Capture the cell that displays the provided text and extract its [x, y] central coordinate. 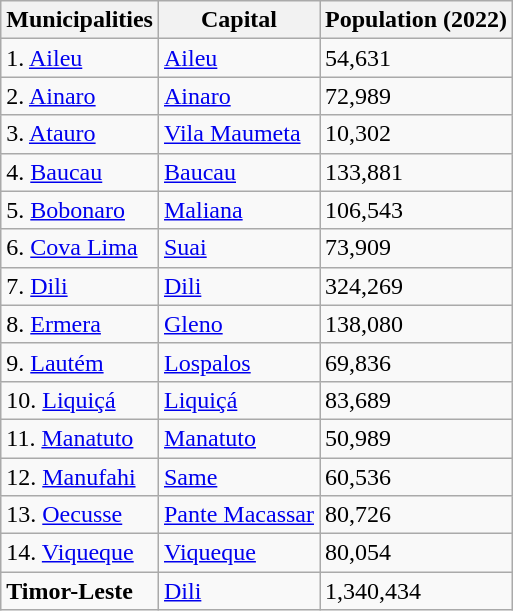
106,543 [416, 210]
80,726 [416, 515]
138,080 [416, 324]
Maliana [238, 210]
4. Baucau [80, 172]
69,836 [416, 362]
Ainaro [238, 96]
Lospalos [238, 362]
83,689 [416, 400]
6. Cova Lima [80, 248]
60,536 [416, 477]
Liquiçá [238, 400]
11. Manatuto [80, 438]
9. Lautém [80, 362]
10. Liquiçá [80, 400]
72,989 [416, 96]
Suai [238, 248]
7. Dili [80, 286]
80,054 [416, 553]
73,909 [416, 248]
Capital [238, 20]
14. Viqueque [80, 553]
5. Bobonaro [80, 210]
Pante Macassar [238, 515]
Same [238, 477]
Population (2022) [416, 20]
Timor-Leste [80, 591]
50,989 [416, 438]
324,269 [416, 286]
8. Ermera [80, 324]
1,340,434 [416, 591]
Municipalities [80, 20]
10,302 [416, 134]
Manatuto [238, 438]
Baucau [238, 172]
Gleno [238, 324]
Viqueque [238, 553]
2. Ainaro [80, 96]
54,631 [416, 58]
Aileu [238, 58]
Vila Maumeta [238, 134]
1. Aileu [80, 58]
3. Atauro [80, 134]
12. Manufahi [80, 477]
13. Oecusse [80, 515]
133,881 [416, 172]
